Identify which cell holds the provided text, then report its (X, Y) central coordinate. 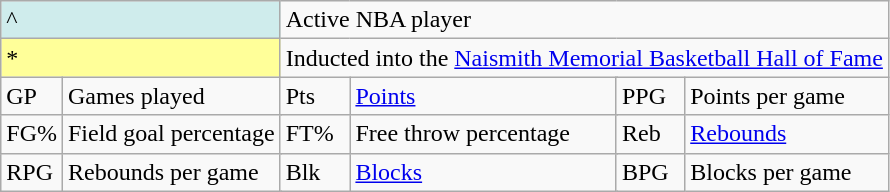
Field goal percentage (171, 134)
Reb (650, 134)
Games played (171, 96)
Active NBA player (584, 20)
Pts (315, 96)
Rebounds (787, 134)
Points (484, 96)
Rebounds per game (171, 172)
FG% (32, 134)
Points per game (787, 96)
FT% (315, 134)
Free throw percentage (484, 134)
Blk (315, 172)
* (140, 58)
GP (32, 96)
Blocks per game (787, 172)
BPG (650, 172)
Inducted into the Naismith Memorial Basketball Hall of Fame (584, 58)
PPG (650, 96)
RPG (32, 172)
^ (140, 20)
Blocks (484, 172)
